Output the (x, y) coordinate of the center of the cell containing the given text.  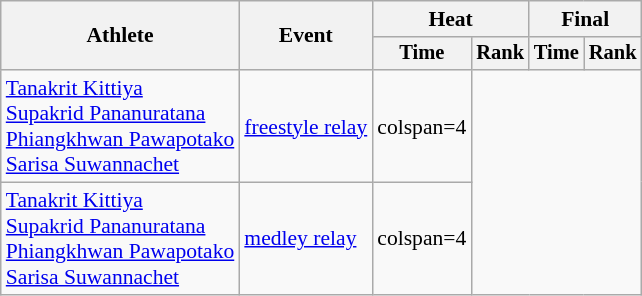
medley relay (306, 239)
Athlete (120, 36)
Event (306, 36)
Final (585, 19)
Heat (450, 19)
freestyle relay (306, 126)
